Detect which cell encompasses the target text, then output its [x, y] center coordinate. 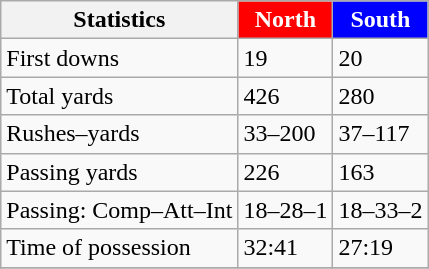
226 [286, 172]
37–117 [380, 134]
Total yards [120, 96]
19 [286, 58]
163 [380, 172]
426 [286, 96]
18–33–2 [380, 210]
Statistics [120, 20]
18–28–1 [286, 210]
33–200 [286, 134]
North [286, 20]
Passing: Comp–Att–Int [120, 210]
South [380, 20]
20 [380, 58]
32:41 [286, 248]
First downs [120, 58]
Passing yards [120, 172]
27:19 [380, 248]
Time of possession [120, 248]
280 [380, 96]
Rushes–yards [120, 134]
